Capture the cell that displays the provided text and extract its (x, y) central coordinate. 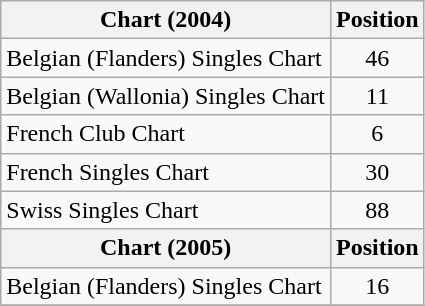
Swiss Singles Chart (166, 210)
16 (377, 286)
11 (377, 96)
6 (377, 134)
46 (377, 58)
Chart (2004) (166, 20)
30 (377, 172)
French Club Chart (166, 134)
Belgian (Wallonia) Singles Chart (166, 96)
Chart (2005) (166, 248)
French Singles Chart (166, 172)
88 (377, 210)
